Scan for the cell matching the given text and deliver its [X, Y] coordinate at center. 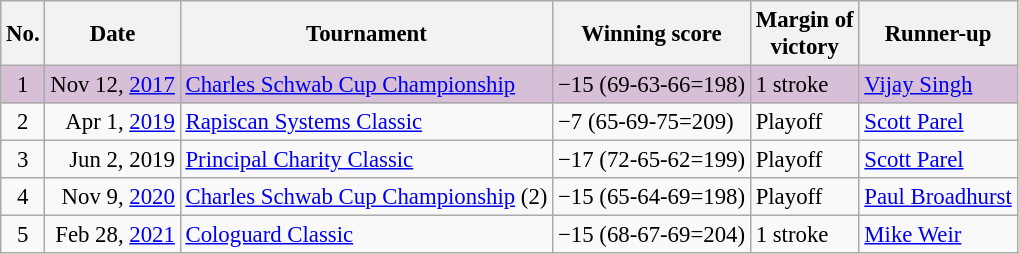
Runner-up [938, 34]
Paul Broadhurst [938, 197]
2 [23, 122]
1 [23, 85]
3 [23, 160]
−7 (65-69-75=209) [652, 122]
No. [23, 34]
−15 (68-67-69=204) [652, 235]
Mike Weir [938, 235]
Date [112, 34]
Tournament [366, 34]
Principal Charity Classic [366, 160]
Nov 12, 2017 [112, 85]
Rapiscan Systems Classic [366, 122]
Vijay Singh [938, 85]
Apr 1, 2019 [112, 122]
Margin ofvictory [804, 34]
5 [23, 235]
Nov 9, 2020 [112, 197]
−15 (69-63-66=198) [652, 85]
Winning score [652, 34]
Feb 28, 2021 [112, 235]
Charles Schwab Cup Championship (2) [366, 197]
Cologuard Classic [366, 235]
−15 (65-64-69=198) [652, 197]
4 [23, 197]
Jun 2, 2019 [112, 160]
−17 (72-65-62=199) [652, 160]
Charles Schwab Cup Championship [366, 85]
